Return [x, y] of the center of cell containing provided text 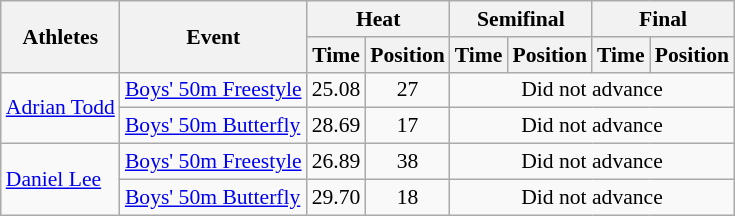
27 [407, 90]
28.69 [336, 126]
Semifinal [521, 19]
Daniel Lee [60, 180]
26.89 [336, 162]
Adrian Todd [60, 108]
18 [407, 197]
38 [407, 162]
29.70 [336, 197]
Heat [378, 19]
17 [407, 126]
Final [663, 19]
25.08 [336, 90]
Event [214, 36]
Athletes [60, 36]
